Detect which cell encompasses the target text, then output its [X, Y] center coordinate. 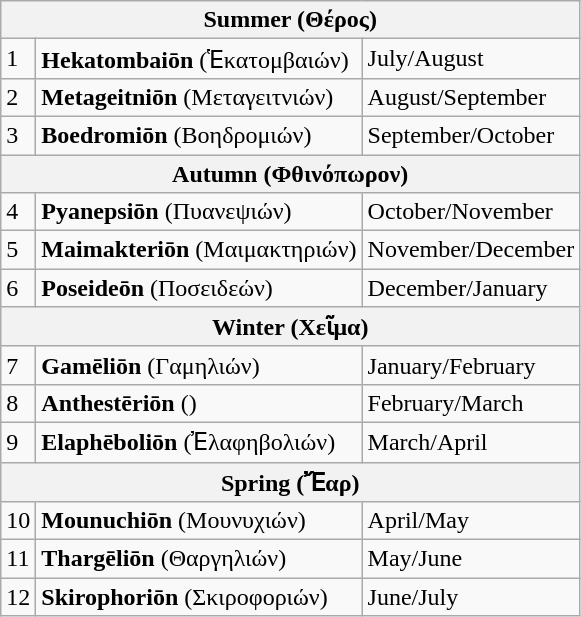
June/July [471, 597]
September/October [471, 135]
Poseideōn (Ποσειδεών) [199, 288]
7 [18, 365]
Thargēliōn (Θαργηλιών) [199, 559]
Summer (Θέρος) [290, 20]
9 [18, 442]
12 [18, 597]
Spring (Ἔαρ) [290, 482]
4 [18, 212]
April/May [471, 521]
5 [18, 250]
11 [18, 559]
2 [18, 97]
January/February [471, 365]
Gamēliōn (Γαμηλιών) [199, 365]
July/August [471, 59]
December/January [471, 288]
Elaphēboliōn (Ἐλαφηβολιών) [199, 442]
8 [18, 403]
6 [18, 288]
Skirophoriōn (Σκιροφοριών) [199, 597]
Autumn (Φθινόπωρον) [290, 173]
Pyanepsiōn (Πυανεψιών) [199, 212]
1 [18, 59]
10 [18, 521]
Anthestēriōn () [199, 403]
Mounuchiōn (Μουνυχιών) [199, 521]
October/November [471, 212]
Metageitniōn (Μεταγειτνιών) [199, 97]
March/April [471, 442]
November/December [471, 250]
Winter (Χεῖμα) [290, 327]
Maimakteriōn (Μαιμακτηριών) [199, 250]
3 [18, 135]
Hekatombaiōn (Ἑκατομβαιών) [199, 59]
May/June [471, 559]
February/March [471, 403]
Boedromiōn (Βοηδρομιών) [199, 135]
August/September [471, 97]
